For the text-containing cell, return its midpoint in (X, Y) coordinate format. 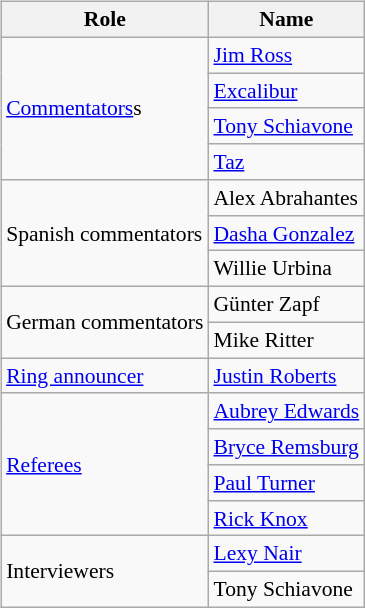
Referees (104, 464)
Commentatorss (104, 108)
Name (286, 20)
Interviewers (104, 572)
Rick Knox (286, 518)
Mike Ritter (286, 340)
Taz (286, 162)
Bryce Remsburg (286, 447)
Alex Abrahantes (286, 198)
Spanish commentators (104, 234)
Excalibur (286, 91)
Jim Ross (286, 55)
Willie Urbina (286, 269)
Dasha Gonzalez (286, 233)
Justin Roberts (286, 376)
Lexy Nair (286, 554)
Paul Turner (286, 483)
Ring announcer (104, 376)
Günter Zapf (286, 305)
Aubrey Edwards (286, 411)
German commentators (104, 322)
Role (104, 20)
